Locate the cell with the specified text and output its [x, y] center coordinate. 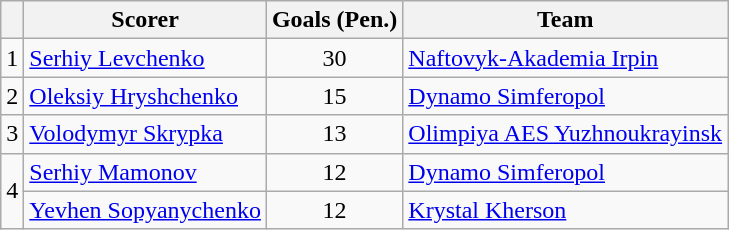
Naftovyk-Akademia Irpin [566, 58]
4 [12, 191]
Goals (Pen.) [334, 20]
Scorer [146, 20]
30 [334, 58]
Yevhen Sopyanychenko [146, 210]
Serhiy Levchenko [146, 58]
2 [12, 96]
Team [566, 20]
15 [334, 96]
Oleksiy Hryshchenko [146, 96]
3 [12, 134]
1 [12, 58]
Krystal Kherson [566, 210]
Volodymyr Skrypka [146, 134]
Serhiy Mamonov [146, 172]
Olimpiya AES Yuzhnoukrayinsk [566, 134]
13 [334, 134]
